Determine the [x, y] coordinate at the center of the cell enclosing the given text.  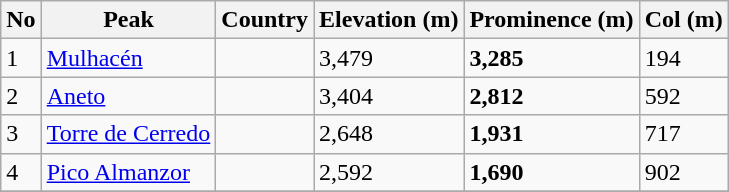
Elevation (m) [389, 20]
Torre de Cerredo [128, 134]
4 [21, 172]
Aneto [128, 96]
194 [684, 58]
3 [21, 134]
Mulhacén [128, 58]
Col (m) [684, 20]
Pico Almanzor [128, 172]
2,592 [389, 172]
1 [21, 58]
902 [684, 172]
Prominence (m) [552, 20]
3,404 [389, 96]
2,648 [389, 134]
2 [21, 96]
717 [684, 134]
3,285 [552, 58]
1,690 [552, 172]
Peak [128, 20]
1,931 [552, 134]
2,812 [552, 96]
3,479 [389, 58]
No [21, 20]
592 [684, 96]
Country [265, 20]
